Provide the (x, y) coordinate of the cell's center where the given text is located.  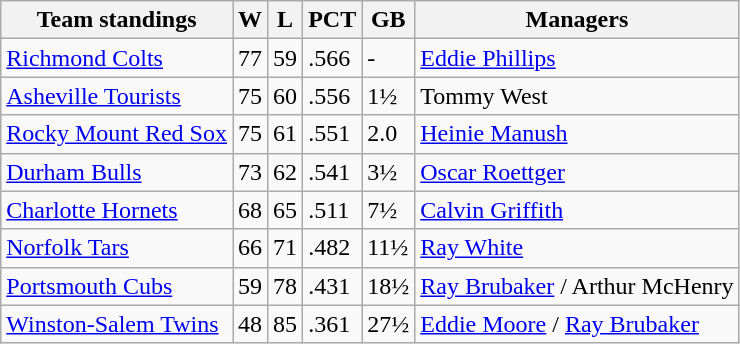
Eddie Moore / Ray Brubaker (577, 324)
Richmond Colts (117, 58)
1½ (388, 96)
.566 (332, 58)
11½ (388, 248)
Calvin Griffith (577, 210)
Managers (577, 20)
.482 (332, 248)
Tommy West (577, 96)
Ray White (577, 248)
.511 (332, 210)
60 (286, 96)
62 (286, 172)
Team standings (117, 20)
L (286, 20)
Rocky Mount Red Sox (117, 134)
Durham Bulls (117, 172)
85 (286, 324)
- (388, 58)
18½ (388, 286)
73 (250, 172)
71 (286, 248)
48 (250, 324)
Oscar Roettger (577, 172)
GB (388, 20)
65 (286, 210)
Eddie Phillips (577, 58)
.361 (332, 324)
Asheville Tourists (117, 96)
Ray Brubaker / Arthur McHenry (577, 286)
77 (250, 58)
27½ (388, 324)
Portsmouth Cubs (117, 286)
.551 (332, 134)
.556 (332, 96)
66 (250, 248)
3½ (388, 172)
Charlotte Hornets (117, 210)
.431 (332, 286)
PCT (332, 20)
Norfolk Tars (117, 248)
.541 (332, 172)
7½ (388, 210)
2.0 (388, 134)
Winston-Salem Twins (117, 324)
78 (286, 286)
68 (250, 210)
Heinie Manush (577, 134)
W (250, 20)
61 (286, 134)
